Find where the given text appears and provide that cell's center as (X, Y) coordinate. 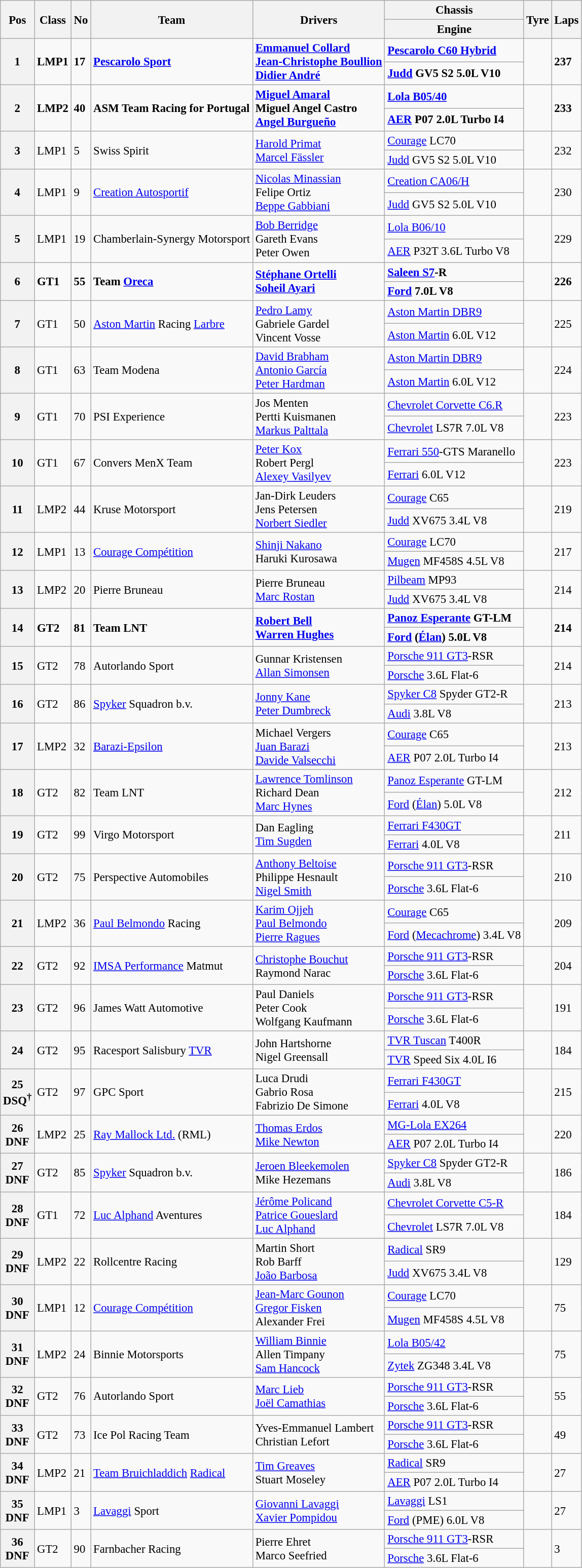
Team Modena (172, 370)
Lola B05/42 (454, 1343)
Racesport Salisbury TVR (172, 1050)
Bob Berridge Gareth Evans Peter Owen (318, 239)
16 (17, 704)
237 (567, 62)
7 (17, 324)
215 (567, 1092)
18 (17, 792)
Stéphane Ortelli Soheil Ayari (318, 282)
Pierre Bruneau Marc Rostan (318, 590)
David Brabham Antonio García Peter Hardman (318, 370)
Pierre Bruneau (172, 590)
27DNF (17, 1172)
90 (81, 1548)
Barazi-Epsilon (172, 746)
Aston Martin Racing Larbre (172, 324)
225 (567, 324)
96 (81, 1008)
219 (567, 509)
Perspective Automobiles (172, 877)
Kruse Motorsport (172, 509)
230 (567, 193)
23 (17, 1008)
32 (81, 746)
36 (81, 924)
Paul Belmondo Racing (172, 924)
Anthony Beltoise Philippe Hesnault Nigel Smith (318, 877)
Luca Drudi Gabrio Rosa Fabrizio De Simone (318, 1092)
6 (17, 282)
Shinji Nakano Haruki Kurosawa (318, 551)
Chevrolet Corvette C6.R (454, 405)
Yves-Emmanuel Lambert Christian Lefort (318, 1435)
33DNF (17, 1435)
129 (567, 1261)
Lawrence Tomlinson Richard Dean Marc Hynes (318, 792)
Ford (PME) 6.0L V8 (454, 1520)
Creation Autosportif (172, 193)
Pedro Lamy Gabriele Gardel Vincent Vosse (318, 324)
44 (81, 509)
Ray Mallock Ltd. (RML) (172, 1135)
Ferrari 550-GTS Maranello (454, 451)
72 (81, 1215)
8 (17, 370)
Michael Vergers Juan Barazi Davide Valsecchi (318, 746)
Ford (Mecachrome) 3.4L V8 (454, 935)
Chamberlain-Synergy Motorsport (172, 239)
Drivers (318, 19)
73 (81, 1435)
Chevrolet Corvette C5-R (454, 1203)
99 (81, 835)
Swiss Spirit (172, 150)
Giovanni Lavaggi Xavier Pompidou (318, 1511)
31DNF (17, 1354)
Pescarolo C60 Hybrid (454, 50)
211 (567, 835)
36DNF (17, 1548)
Emmanuel Collard Jean-Christophe Boullion Didier André (318, 62)
John Hartshorne Nigel Greensall (318, 1050)
2 (17, 108)
Zytek ZG348 3.4L V8 (454, 1366)
Gunnar Kristensen Allan Simonsen (318, 666)
Convers MenX Team (172, 463)
233 (567, 108)
Lola B06/10 (454, 227)
Team Bruichladdich Radical (172, 1472)
50 (81, 324)
Paul Daniels Peter Cook Wolfgang Kaufmann (318, 1008)
Rollcentre Racing (172, 1261)
Marc Lieb Joël Camathias (318, 1396)
Miguel Amaral Miguel Angel Castro Angel Burgueño (318, 108)
Jos Menten Pertti Kuismanen Markus Palttala (318, 416)
Tim Greaves Stuart Moseley (318, 1472)
30DNF (17, 1308)
67 (81, 463)
TVR Speed Six 4.0L I6 (454, 1060)
14 (17, 627)
226 (567, 282)
232 (567, 150)
95 (81, 1050)
Luc Alphand Aventures (172, 1215)
Peter Kox Robert Pergl Alexey Vasilyev (318, 463)
28DNF (17, 1215)
209 (567, 924)
217 (567, 551)
Dan Eagling Tim Sugden (318, 835)
Jean-Marc Gounon Gregor Fisken Alexander Frei (318, 1308)
186 (567, 1172)
Lavaggi Sport (172, 1511)
212 (567, 792)
Virgo Motorsport (172, 835)
25 (81, 1135)
63 (81, 370)
11 (17, 509)
Martin Short Rob Barff João Barbosa (318, 1261)
Team Oreca (172, 282)
85 (81, 1172)
Saleen S7-R (454, 272)
Jeroen Bleekemolen Mike Hezemans (318, 1172)
TVR Tuscan T400R (454, 1041)
GPC Sport (172, 1092)
Farnbacher Racing (172, 1548)
Robert Bell Warren Hughes (318, 627)
40 (81, 108)
Pilbeam MP93 (454, 580)
Team (172, 19)
82 (81, 792)
81 (81, 627)
210 (567, 877)
Ferrari 6.0L V12 (454, 474)
10 (17, 463)
15 (17, 666)
191 (567, 1008)
86 (81, 704)
Tyre (537, 19)
Binnie Motorsports (172, 1354)
97 (81, 1092)
Pescarolo Sport (172, 62)
Pierre Ehret Marco Seefried (318, 1548)
No (81, 19)
Harold Primat Marcel Fässler (318, 150)
Engine (454, 29)
34DNF (17, 1472)
Lavaggi LS1 (454, 1501)
PSI Experience (172, 416)
Laps (567, 19)
25DSQ† (17, 1092)
Ford 7.0L V8 (454, 291)
William Binnie Allen Timpany Sam Hancock (318, 1354)
76 (81, 1396)
224 (567, 370)
IMSA Performance Matmut (172, 966)
29DNF (17, 1261)
Chassis (454, 10)
Pos (17, 19)
1 (17, 62)
204 (567, 966)
Christophe Bouchut Raymond Narac (318, 966)
Class (53, 19)
35DNF (17, 1511)
78 (81, 666)
32DNF (17, 1396)
ASM Team Racing for Portugal (172, 108)
Thomas Erdos Mike Newton (318, 1135)
MG-Lola EX264 (454, 1125)
Nicolas Minassian Felipe Ortiz Beppe Gabbiani (318, 193)
Creation CA06/H (454, 181)
Karim Ojjeh Paul Belmondo Pierre Ragues (318, 924)
Jan-Dirk Leuders Jens Petersen Norbert Siedler (318, 509)
Ice Pol Racing Team (172, 1435)
70 (81, 416)
James Watt Automotive (172, 1008)
Jonny Kane Peter Dumbreck (318, 704)
Lola B05/40 (454, 97)
AER P32T 3.6L Turbo V8 (454, 251)
4 (17, 193)
220 (567, 1135)
229 (567, 239)
26DNF (17, 1135)
92 (81, 966)
Jérôme Policand Patrice Goueslard Luc Alphand (318, 1215)
49 (567, 1435)
